Capture the cell that displays the provided text and extract its (X, Y) central coordinate. 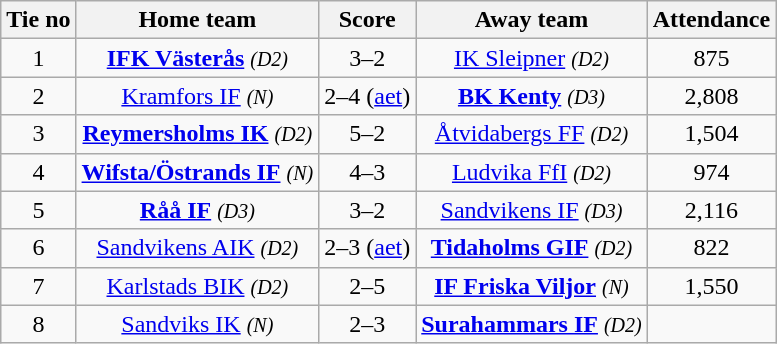
Sandvikens AIK (D2) (198, 248)
6 (38, 248)
Wifsta/Östrands IF (N) (198, 172)
Attendance (711, 20)
IFK Västerås (D2) (198, 58)
Reymersholms IK (D2) (198, 134)
2–5 (368, 286)
7 (38, 286)
Tidaholms GIF (D2) (532, 248)
Sandvikens IF (D3) (532, 210)
Åtvidabergs FF (D2) (532, 134)
2–3 (aet) (368, 248)
4 (38, 172)
8 (38, 324)
IK Sleipner (D2) (532, 58)
2,808 (711, 96)
IF Friska Viljor (N) (532, 286)
2 (38, 96)
974 (711, 172)
Home team (198, 20)
4–3 (368, 172)
Score (368, 20)
875 (711, 58)
Ludvika FfI (D2) (532, 172)
1,550 (711, 286)
3 (38, 134)
Karlstads BIK (D2) (198, 286)
Tie no (38, 20)
Sandviks IK (N) (198, 324)
1 (38, 58)
1,504 (711, 134)
2–4 (aet) (368, 96)
822 (711, 248)
Kramfors IF (N) (198, 96)
5 (38, 210)
Råå IF (D3) (198, 210)
Surahammars IF (D2) (532, 324)
5–2 (368, 134)
Away team (532, 20)
2–3 (368, 324)
BK Kenty (D3) (532, 96)
2,116 (711, 210)
